Extract the (X, Y) coordinate from the center of the cell holding the provided text.  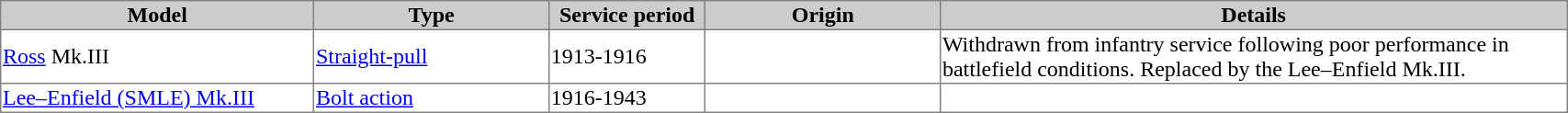
Ross Mk.III (158, 56)
Service period (626, 16)
Type (432, 16)
Withdrawn from infantry service following poor performance in battlefield conditions. Replaced by the Lee–Enfield Mk.III. (1254, 56)
1916-1943 (626, 98)
Details (1254, 16)
Straight-pull (432, 56)
Model (158, 16)
Origin (823, 16)
Bolt action (432, 98)
1913-1916 (626, 56)
Lee–Enfield (SMLE) Mk.III (158, 98)
